Search for the cell housing the specified text and yield its (x, y) center coordinate. 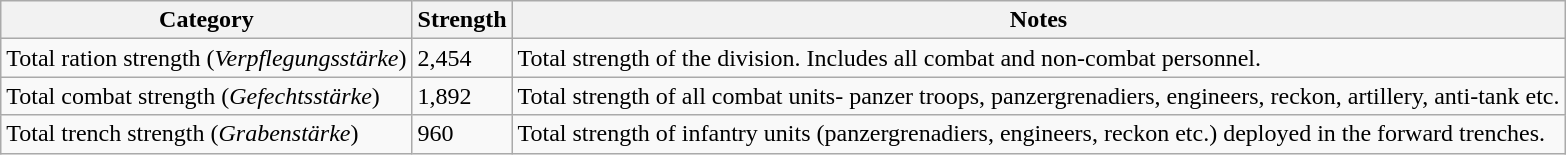
Total strength of the division. Includes all combat and non-combat personnel. (1038, 58)
Total strength of all combat units- panzer troops, panzergrenadiers, engineers, reckon, artillery, anti-tank etc. (1038, 96)
Total combat strength (Gefechtsstärke) (206, 96)
960 (462, 134)
1,892 (462, 96)
Total trench strength (Grabenstärke) (206, 134)
Total ration strength (Verpflegungsstärke) (206, 58)
Strength (462, 20)
Total strength of infantry units (panzergrenadiers, engineers, reckon etc.) deployed in the forward trenches. (1038, 134)
Notes (1038, 20)
Category (206, 20)
2,454 (462, 58)
